Return the (X, Y) coordinate for the center point of the cell that contains the specified text.  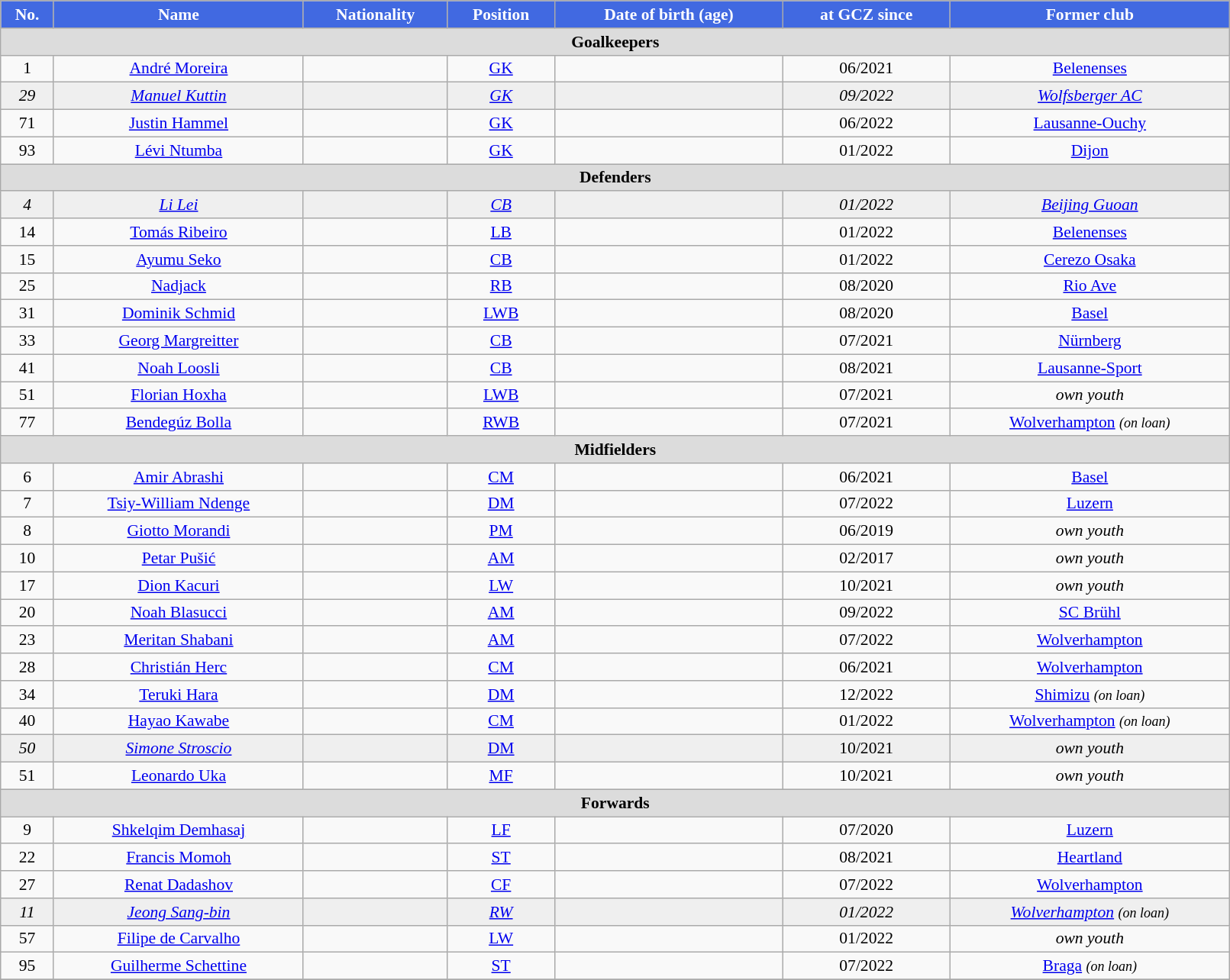
Heartland (1090, 858)
40 (27, 721)
33 (27, 341)
7 (27, 504)
Date of birth (age) (669, 15)
28 (27, 667)
Nationality (375, 15)
25 (27, 286)
LB (501, 232)
14 (27, 232)
Christián Herc (179, 667)
06/2022 (867, 124)
Dominik Schmid (179, 314)
Former club (1090, 15)
Hayao Kawabe (179, 721)
77 (27, 423)
at GCZ since (867, 15)
9 (27, 830)
07/2020 (867, 830)
Bendegúz Bolla (179, 423)
6 (27, 477)
50 (27, 749)
Giotto Morandi (179, 531)
Nürnberg (1090, 341)
Shkelqim Demhasaj (179, 830)
02/2017 (867, 559)
LF (501, 830)
Lausanne-Ouchy (1090, 124)
Name (179, 15)
23 (27, 640)
RB (501, 286)
57 (27, 939)
Filipe de Carvalho (179, 939)
Braga (on loan) (1090, 966)
Beijing Guoan (1090, 205)
Francis Momoh (179, 858)
Leonardo Uka (179, 776)
Midfielders (615, 450)
17 (27, 585)
34 (27, 695)
Petar Pušić (179, 559)
Meritan Shabani (179, 640)
Simone Stroscio (179, 749)
SC Brühl (1090, 613)
André Moreira (179, 69)
Forwards (615, 803)
20 (27, 613)
PM (501, 531)
Jeong Sang-bin (179, 912)
12/2022 (867, 695)
Nadjack (179, 286)
06/2019 (867, 531)
Noah Blasucci (179, 613)
15 (27, 260)
Defenders (615, 178)
MF (501, 776)
Georg Margreitter (179, 341)
95 (27, 966)
93 (27, 150)
Manuel Kuttin (179, 96)
4 (27, 205)
Goalkeepers (615, 42)
Dijon (1090, 150)
27 (27, 885)
RW (501, 912)
Teruki Hara (179, 695)
31 (27, 314)
Renat Dadashov (179, 885)
Li Lei (179, 205)
Tsiy-William Ndenge (179, 504)
Ayumu Seko (179, 260)
41 (27, 368)
71 (27, 124)
Lausanne-Sport (1090, 368)
CF (501, 885)
10 (27, 559)
Position (501, 15)
Rio Ave (1090, 286)
Shimizu (on loan) (1090, 695)
Cerezo Osaka (1090, 260)
Florian Hoxha (179, 395)
No. (27, 15)
Wolfsberger AC (1090, 96)
11 (27, 912)
Noah Loosli (179, 368)
1 (27, 69)
Guilherme Schettine (179, 966)
Amir Abrashi (179, 477)
8 (27, 531)
RWB (501, 423)
Dion Kacuri (179, 585)
Lévi Ntumba (179, 150)
Justin Hammel (179, 124)
22 (27, 858)
Tomás Ribeiro (179, 232)
29 (27, 96)
